Determine the (X, Y) coordinate at the center of the cell enclosing the given text.  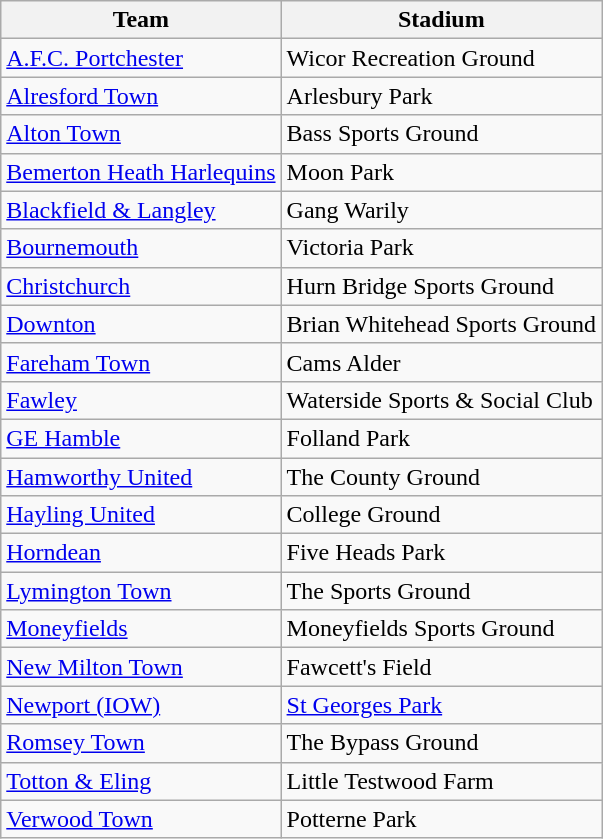
Hayling United (141, 515)
Bournemouth (141, 248)
Downton (141, 324)
Moneyfields Sports Ground (442, 629)
Fawcett's Field (442, 667)
Wicor Recreation Ground (442, 58)
Five Heads Park (442, 553)
Lymington Town (141, 591)
Romsey Town (141, 743)
Potterne Park (442, 819)
Brian Whitehead Sports Ground (442, 324)
Waterside Sports & Social Club (442, 400)
Blackfield & Langley (141, 210)
Christchurch (141, 286)
Bass Sports Ground (442, 134)
Fawley (141, 400)
The County Ground (442, 477)
Hamworthy United (141, 477)
Verwood Town (141, 819)
Bemerton Heath Harlequins (141, 172)
Horndean (141, 553)
College Ground (442, 515)
Cams Alder (442, 362)
Gang Warily (442, 210)
Moon Park (442, 172)
Moneyfields (141, 629)
Newport (IOW) (141, 705)
Victoria Park (442, 248)
A.F.C. Portchester (141, 58)
The Sports Ground (442, 591)
St Georges Park (442, 705)
Stadium (442, 20)
Alton Town (141, 134)
Alresford Town (141, 96)
New Milton Town (141, 667)
Folland Park (442, 438)
Fareham Town (141, 362)
Totton & Eling (141, 781)
Hurn Bridge Sports Ground (442, 286)
Team (141, 20)
GE Hamble (141, 438)
Little Testwood Farm (442, 781)
Arlesbury Park (442, 96)
The Bypass Ground (442, 743)
